Search for the cell housing the specified text and yield its [X, Y] center coordinate. 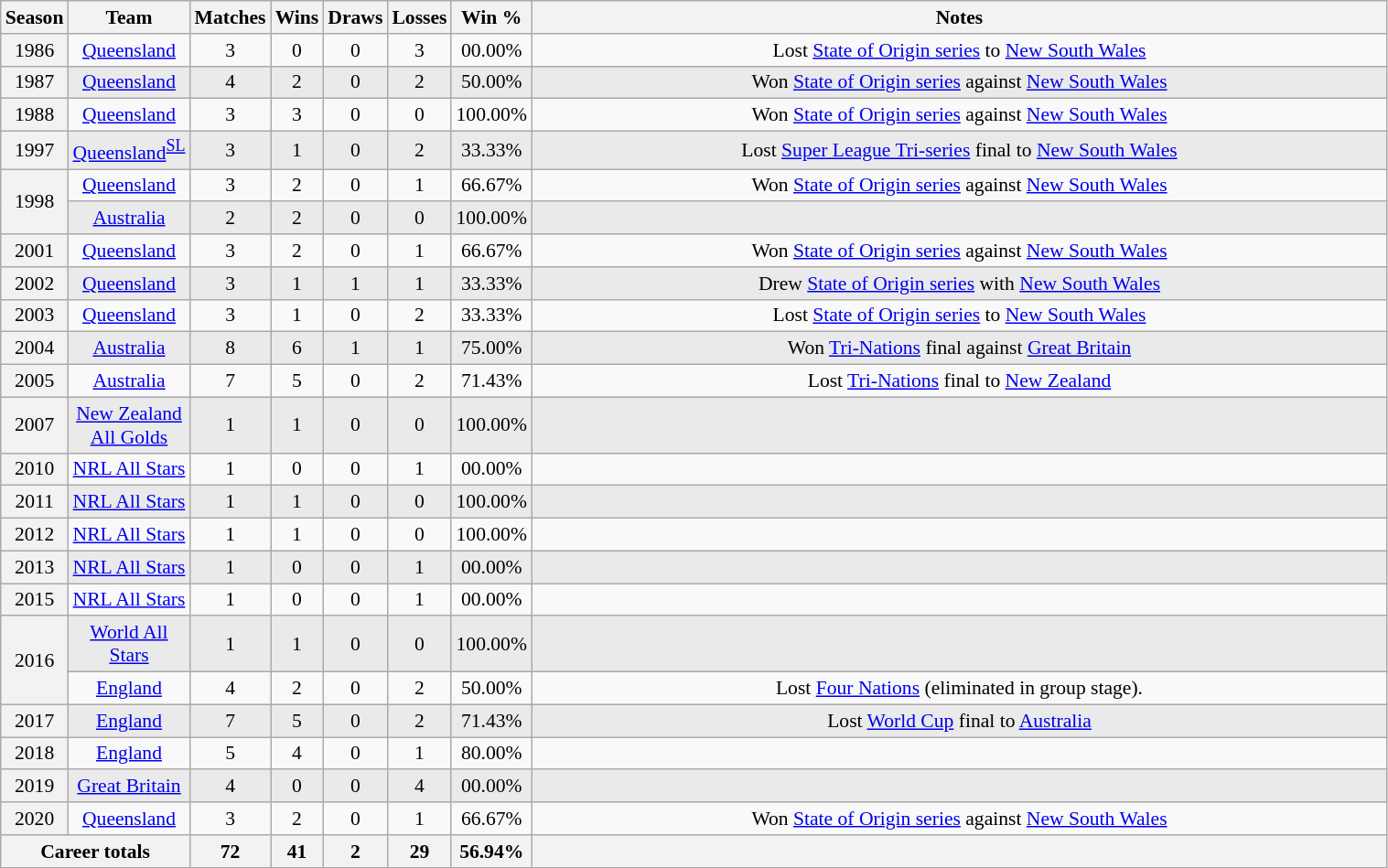
2015 [35, 600]
Team [128, 17]
2002 [35, 284]
Lost Tri-Nations final to New Zealand [959, 381]
1986 [35, 50]
QueenslandSL [128, 150]
2018 [35, 754]
Matches [231, 17]
8 [231, 348]
2013 [35, 567]
Lost World Cup final to Australia [959, 721]
2003 [35, 316]
2004 [35, 348]
2005 [35, 381]
80.00% [490, 754]
56.94% [490, 852]
1998 [35, 201]
New Zealand All Golds [128, 424]
1988 [35, 115]
Win % [490, 17]
2020 [35, 819]
Wins [297, 17]
Won Tri-Nations final against Great Britain [959, 348]
75.00% [490, 348]
Lost Super League Tri-series final to New South Wales [959, 150]
Draws [355, 17]
Season [35, 17]
Career totals [95, 852]
2019 [35, 787]
Losses [419, 17]
Notes [959, 17]
1987 [35, 82]
1997 [35, 150]
29 [419, 852]
2011 [35, 502]
World All Stars [128, 644]
Lost Four Nations (eliminated in group stage). [959, 689]
6 [297, 348]
72 [231, 852]
2017 [35, 721]
2012 [35, 535]
2007 [35, 424]
Drew State of Origin series with New South Wales [959, 284]
41 [297, 852]
2010 [35, 469]
2001 [35, 251]
Great Britain [128, 787]
2016 [35, 660]
